Detect which cell encompasses the target text, then output its [x, y] center coordinate. 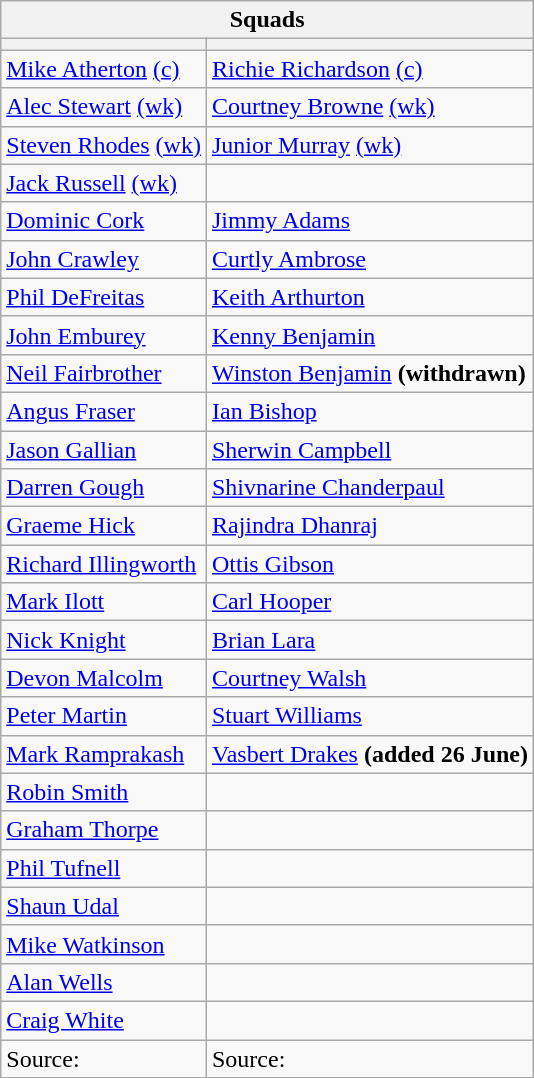
Alan Wells [104, 982]
Ian Bishop [370, 411]
Devon Malcolm [104, 678]
Mike Watkinson [104, 944]
Squads [268, 20]
Courtney Browne (wk) [370, 107]
Curtly Ambrose [370, 259]
Kenny Benjamin [370, 335]
Vasbert Drakes (added 26 June) [370, 754]
Mark Ilott [104, 602]
John Crawley [104, 259]
Phil Tufnell [104, 868]
Courtney Walsh [370, 678]
Phil DeFreitas [104, 297]
Winston Benjamin (withdrawn) [370, 373]
Richard Illingworth [104, 564]
Sherwin Campbell [370, 449]
Jack Russell (wk) [104, 183]
Carl Hooper [370, 602]
Graeme Hick [104, 526]
Jason Gallian [104, 449]
Keith Arthurton [370, 297]
John Emburey [104, 335]
Neil Fairbrother [104, 373]
Mark Ramprakash [104, 754]
Rajindra Dhanraj [370, 526]
Graham Thorpe [104, 830]
Peter Martin [104, 716]
Alec Stewart (wk) [104, 107]
Brian Lara [370, 640]
Shaun Udal [104, 906]
Angus Fraser [104, 411]
Ottis Gibson [370, 564]
Jimmy Adams [370, 221]
Shivnarine Chanderpaul [370, 488]
Dominic Cork [104, 221]
Steven Rhodes (wk) [104, 145]
Stuart Williams [370, 716]
Richie Richardson (c) [370, 69]
Robin Smith [104, 792]
Mike Atherton (c) [104, 69]
Junior Murray (wk) [370, 145]
Darren Gough [104, 488]
Craig White [104, 1020]
Nick Knight [104, 640]
